Return (x, y) of the center of cell containing provided text 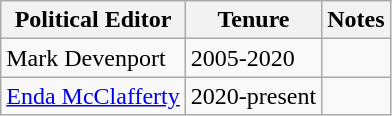
Enda McClafferty (94, 96)
Tenure (253, 20)
Mark Devenport (94, 58)
Notes (356, 20)
2020-present (253, 96)
2005-2020 (253, 58)
Political Editor (94, 20)
